Determine the (x, y) coordinate at the center of the cell enclosing the given text.  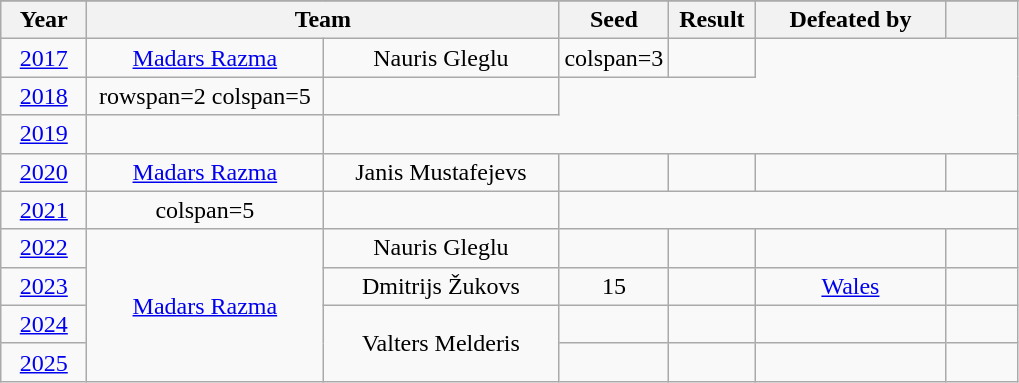
Result (712, 20)
Dmitrijs Žukovs (441, 286)
Valters Melderis (441, 343)
Janis Mustafejevs (441, 172)
rowspan=2 colspan=5 (205, 96)
2025 (44, 362)
2021 (44, 210)
2019 (44, 134)
2023 (44, 286)
2018 (44, 96)
15 (614, 286)
2022 (44, 248)
colspan=3 (614, 58)
2024 (44, 324)
2020 (44, 172)
Team (323, 20)
2017 (44, 58)
Seed (614, 20)
colspan=5 (205, 210)
Year (44, 20)
Defeated by (850, 20)
Wales (850, 286)
